Find where the given text appears and provide that cell's center as [x, y] coordinate. 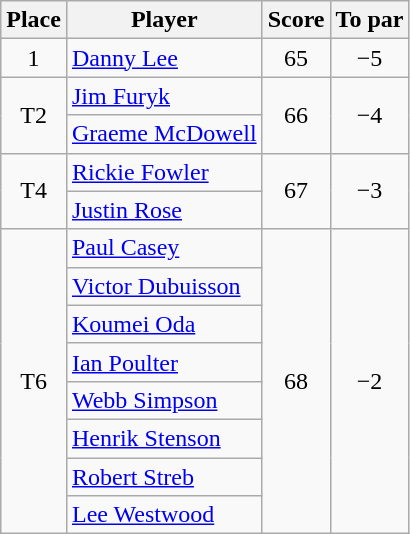
67 [296, 191]
−4 [370, 115]
Player [164, 20]
T4 [34, 191]
Place [34, 20]
Rickie Fowler [164, 172]
Danny Lee [164, 58]
Justin Rose [164, 210]
1 [34, 58]
T2 [34, 115]
−3 [370, 191]
Paul Casey [164, 248]
−5 [370, 58]
68 [296, 381]
Robert Streb [164, 477]
Lee Westwood [164, 515]
T6 [34, 381]
Koumei Oda [164, 324]
66 [296, 115]
To par [370, 20]
Victor Dubuisson [164, 286]
Ian Poulter [164, 362]
Jim Furyk [164, 96]
Henrik Stenson [164, 438]
−2 [370, 381]
Score [296, 20]
65 [296, 58]
Graeme McDowell [164, 134]
Webb Simpson [164, 400]
